Search for the cell housing the specified text and yield its [X, Y] center coordinate. 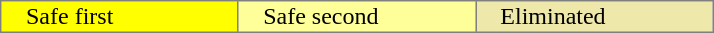
Eliminated [594, 17]
Safe first [120, 17]
Safe second [356, 17]
